Determine the [X, Y] coordinate at the center of the cell enclosing the given text.  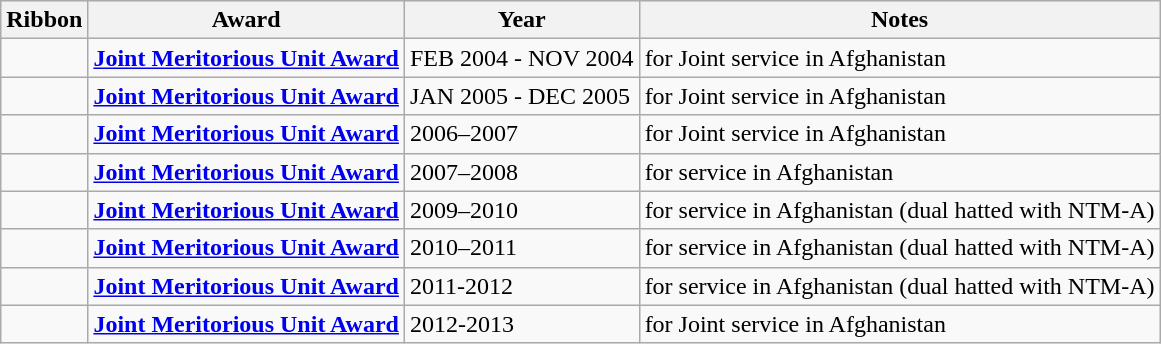
Year [522, 20]
for service in Afghanistan [900, 172]
2006–2007 [522, 134]
JAN 2005 - DEC 2005 [522, 96]
Ribbon [44, 20]
2007–2008 [522, 172]
Award [246, 20]
2011-2012 [522, 286]
2010–2011 [522, 248]
Notes [900, 20]
FEB 2004 - NOV 2004 [522, 58]
2012-2013 [522, 324]
2009–2010 [522, 210]
